Find where the given text appears and provide that cell's center as [X, Y] coordinate. 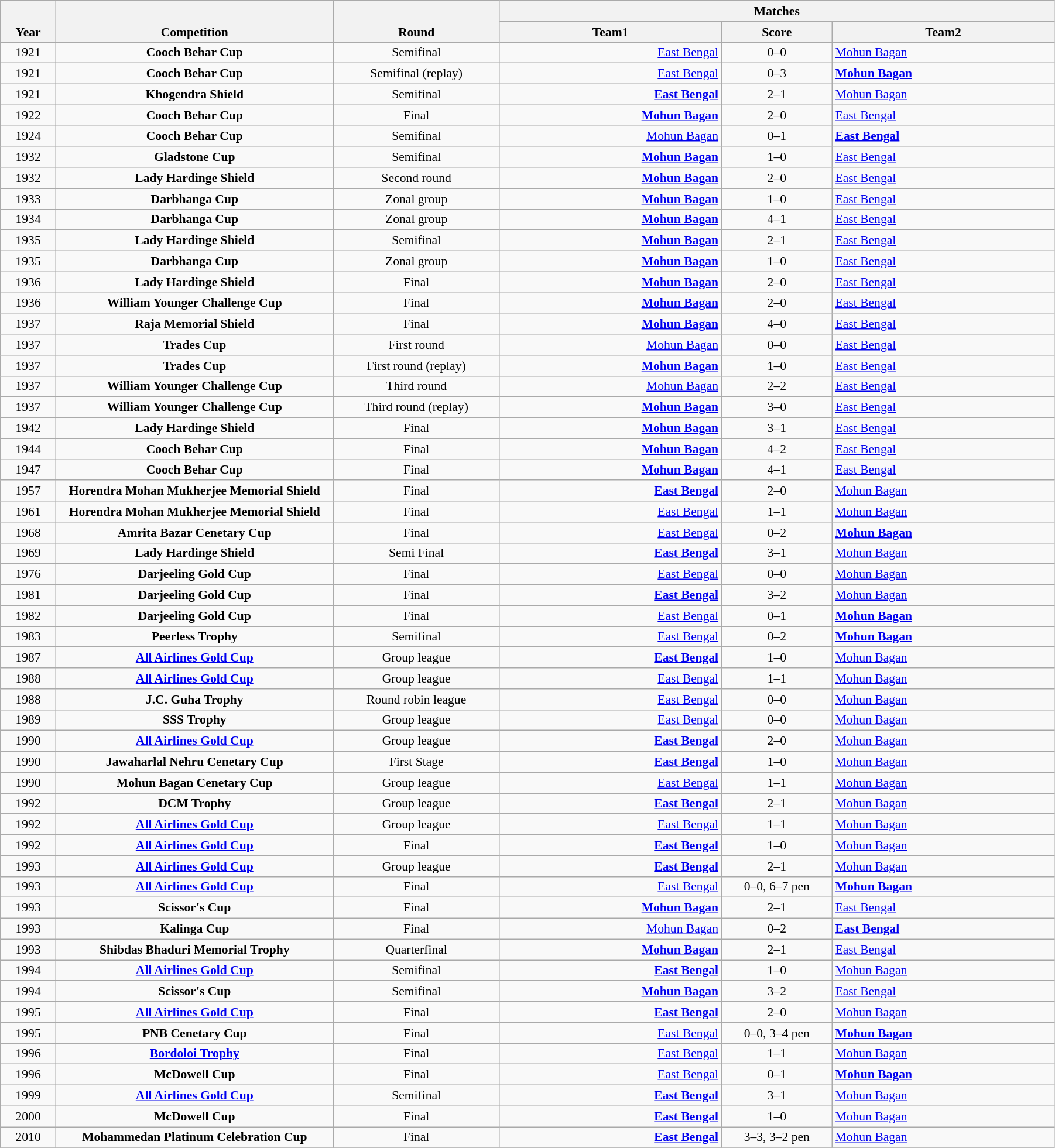
First round [416, 345]
0–3 [776, 74]
DCM Trophy [194, 804]
1942 [28, 429]
0–0, 6–7 pen [776, 887]
Semifinal (replay) [416, 74]
Quarterfinal [416, 950]
Shibdas Bhaduri Memorial Trophy [194, 950]
1944 [28, 449]
Third round (replay) [416, 407]
4–0 [776, 324]
Second round [416, 178]
1924 [28, 136]
1976 [28, 574]
Jawaharlal Nehru Cenetary Cup [194, 762]
Mohun Bagan Cenetary Cup [194, 783]
2–2 [776, 386]
0–0, 3–4 pen [776, 1033]
Matches [776, 11]
PNB Cenetary Cup [194, 1033]
Mohammedan Platinum Celebration Cup [194, 1137]
Kalinga Cup [194, 929]
Gladstone Cup [194, 157]
1982 [28, 616]
Khogendra Shield [194, 95]
Team1 [610, 32]
1933 [28, 199]
3–0 [776, 407]
1957 [28, 491]
2000 [28, 1116]
1999 [28, 1096]
1981 [28, 595]
1947 [28, 470]
Semi Final [416, 553]
3–3, 3–2 pen [776, 1137]
Amrita Bazar Cenetary Cup [194, 533]
Round [416, 21]
Year [28, 21]
SSS Trophy [194, 720]
1922 [28, 115]
Score [776, 32]
1989 [28, 720]
Team2 [944, 32]
Raja Memorial Shield [194, 324]
J.C. Guha Trophy [194, 700]
4–2 [776, 449]
1934 [28, 220]
1968 [28, 533]
Round robin league [416, 700]
Third round [416, 386]
Bordoloi Trophy [194, 1054]
1969 [28, 553]
First Stage [416, 762]
2010 [28, 1137]
1983 [28, 637]
1987 [28, 658]
Competition [194, 21]
1961 [28, 512]
First round (replay) [416, 366]
Peerless Trophy [194, 637]
